Return (x, y) of the center of cell containing provided text 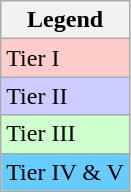
Tier I (66, 58)
Tier III (66, 134)
Tier IV & V (66, 172)
Tier II (66, 96)
Legend (66, 20)
